Locate the cell with the specified text and output its (X, Y) center coordinate. 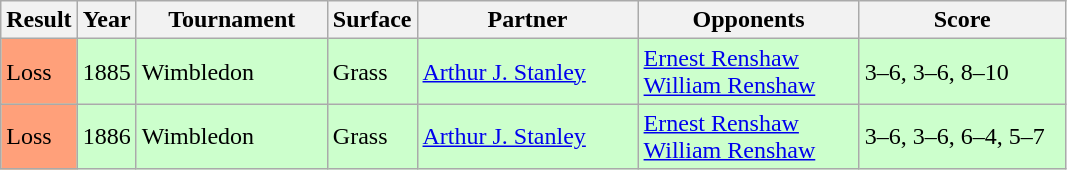
Year (106, 20)
Partner (528, 20)
1886 (106, 136)
Tournament (232, 20)
Score (962, 20)
Opponents (748, 20)
Result (39, 20)
3–6, 3–6, 8–10 (962, 72)
1885 (106, 72)
Surface (372, 20)
3–6, 3–6, 6–4, 5–7 (962, 136)
